Return (x, y) of the center of cell containing provided text 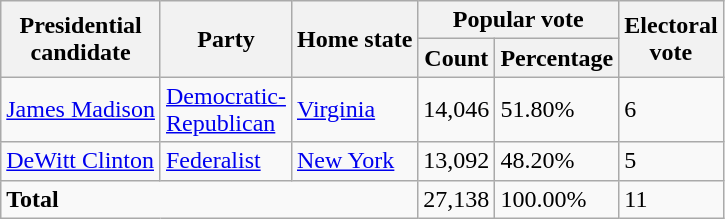
Democratic-Republican (226, 110)
James Madison (81, 110)
DeWitt Clinton (81, 161)
13,092 (456, 161)
11 (671, 199)
Home state (354, 39)
100.00% (557, 199)
Virginia (354, 110)
Total (210, 199)
51.80% (557, 110)
Percentage (557, 58)
Presidentialcandidate (81, 39)
New York (354, 161)
Electoralvote (671, 39)
Party (226, 39)
6 (671, 110)
Count (456, 58)
Federalist (226, 161)
5 (671, 161)
48.20% (557, 161)
Popular vote (518, 20)
27,138 (456, 199)
14,046 (456, 110)
